Output the [X, Y] coordinate of the center of the cell containing the given text.  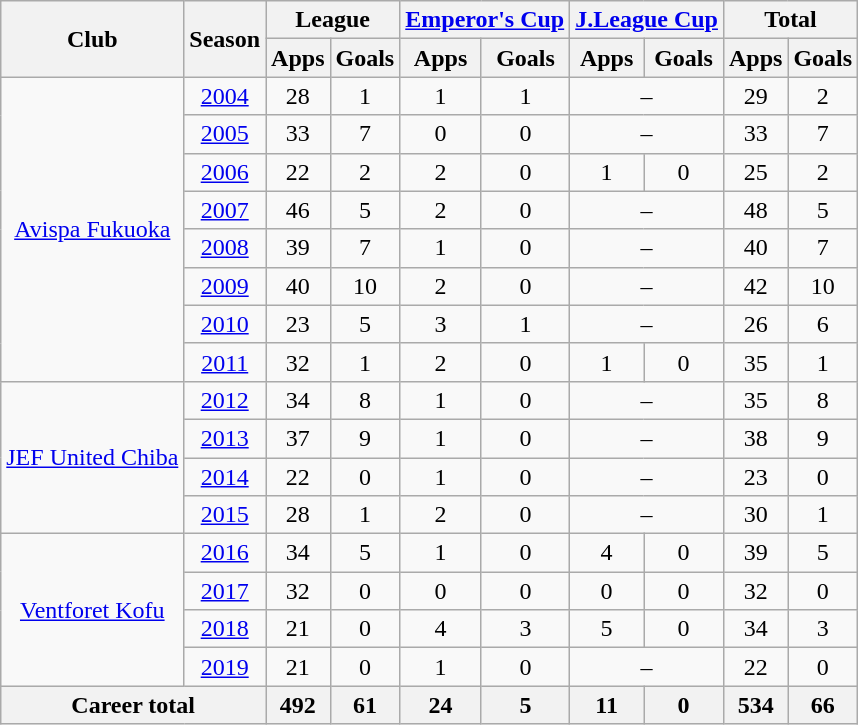
2013 [225, 438]
26 [755, 324]
Total [790, 20]
46 [298, 210]
2012 [225, 400]
42 [755, 286]
2008 [225, 248]
2010 [225, 324]
11 [607, 705]
534 [755, 705]
2016 [225, 553]
J.League Cup [647, 20]
2011 [225, 362]
492 [298, 705]
2007 [225, 210]
2018 [225, 629]
JEF United Chiba [92, 457]
25 [755, 172]
2014 [225, 477]
29 [755, 96]
Club [92, 39]
48 [755, 210]
2005 [225, 134]
Career total [134, 705]
Season [225, 39]
37 [298, 438]
30 [755, 515]
Ventforet Kofu [92, 610]
2004 [225, 96]
24 [441, 705]
66 [823, 705]
61 [365, 705]
2017 [225, 591]
2006 [225, 172]
League [333, 20]
38 [755, 438]
2019 [225, 667]
Emperor's Cup [485, 20]
2009 [225, 286]
Avispa Fukuoka [92, 229]
2015 [225, 515]
6 [823, 324]
